Identify which cell holds the provided text, then report its [x, y] central coordinate. 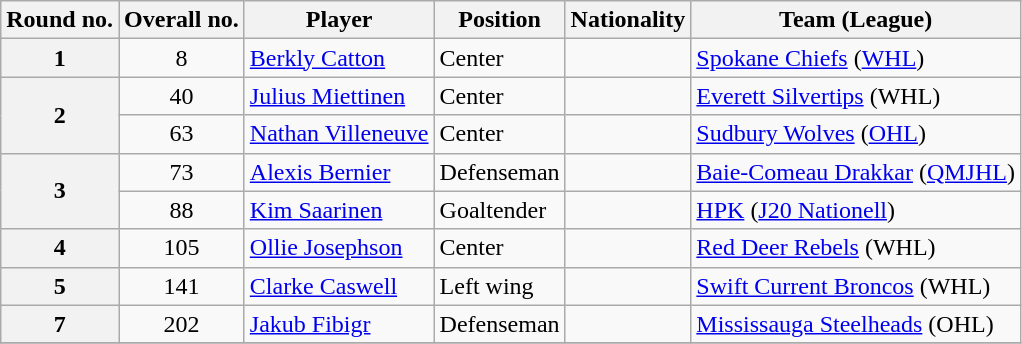
Team (League) [856, 20]
Round no. [60, 20]
88 [182, 210]
Overall no. [182, 20]
7 [60, 324]
63 [182, 134]
8 [182, 58]
Ollie Josephson [339, 248]
Clarke Caswell [339, 286]
1 [60, 58]
2 [60, 115]
HPK (J20 Nationell) [856, 210]
Everett Silvertips (WHL) [856, 96]
Sudbury Wolves (OHL) [856, 134]
Position [500, 20]
Left wing [500, 286]
105 [182, 248]
Swift Current Broncos (WHL) [856, 286]
Nathan Villeneuve [339, 134]
3 [60, 191]
Baie-Comeau Drakkar (QMJHL) [856, 172]
5 [60, 286]
Alexis Bernier [339, 172]
Player [339, 20]
73 [182, 172]
202 [182, 324]
Nationality [628, 20]
Mississauga Steelheads (OHL) [856, 324]
Berkly Catton [339, 58]
Jakub Fibigr [339, 324]
Julius Miettinen [339, 96]
141 [182, 286]
Red Deer Rebels (WHL) [856, 248]
4 [60, 248]
Kim Saarinen [339, 210]
Goaltender [500, 210]
40 [182, 96]
Spokane Chiefs (WHL) [856, 58]
